Find where the given text appears and provide that cell's center as [x, y] coordinate. 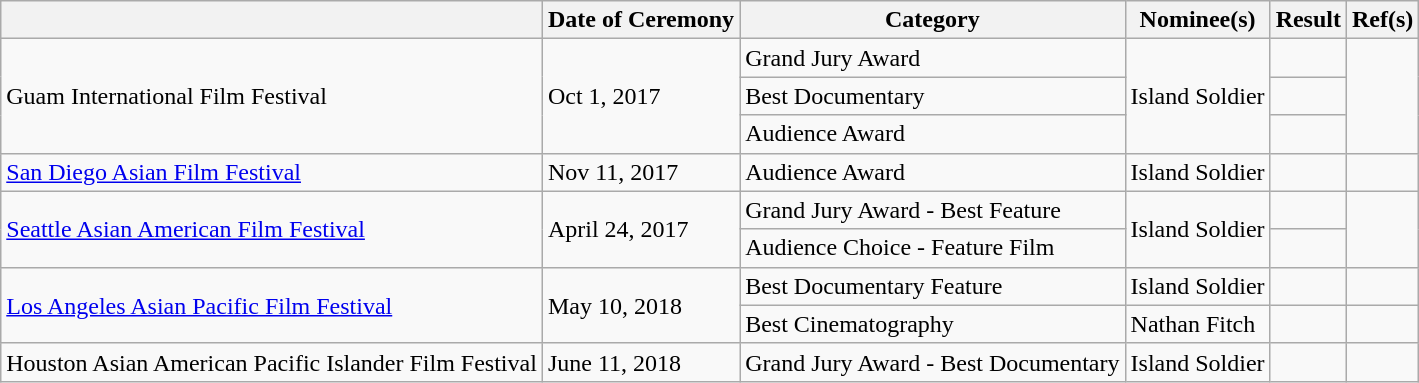
Seattle Asian American Film Festival [272, 229]
April 24, 2017 [640, 229]
Grand Jury Award - Best Documentary [932, 362]
Best Documentary [932, 96]
Houston Asian American Pacific Islander Film Festival [272, 362]
Ref(s) [1383, 20]
Best Cinematography [932, 324]
Audience Choice - Feature Film [932, 248]
Date of Ceremony [640, 20]
Nov 11, 2017 [640, 172]
Nathan Fitch [1198, 324]
May 10, 2018 [640, 305]
Nominee(s) [1198, 20]
San Diego Asian Film Festival [272, 172]
Oct 1, 2017 [640, 96]
Category [932, 20]
Guam International Film Festival [272, 96]
June 11, 2018 [640, 362]
Result [1308, 20]
Grand Jury Award [932, 58]
Grand Jury Award - Best Feature [932, 210]
Los Angeles Asian Pacific Film Festival [272, 305]
Best Documentary Feature [932, 286]
